Find where the given text appears and provide that cell's center as (X, Y) coordinate. 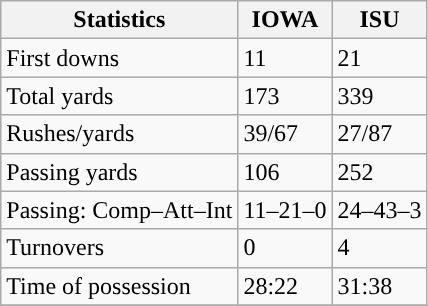
24–43–3 (380, 210)
252 (380, 172)
11–21–0 (285, 210)
Rushes/yards (120, 134)
Passing: Comp–Att–Int (120, 210)
IOWA (285, 20)
106 (285, 172)
39/67 (285, 134)
First downs (120, 58)
4 (380, 248)
Statistics (120, 20)
21 (380, 58)
ISU (380, 20)
Passing yards (120, 172)
Total yards (120, 96)
339 (380, 96)
0 (285, 248)
Turnovers (120, 248)
28:22 (285, 286)
27/87 (380, 134)
11 (285, 58)
31:38 (380, 286)
Time of possession (120, 286)
173 (285, 96)
